Output the [x, y] coordinate of the center of the cell containing the given text.  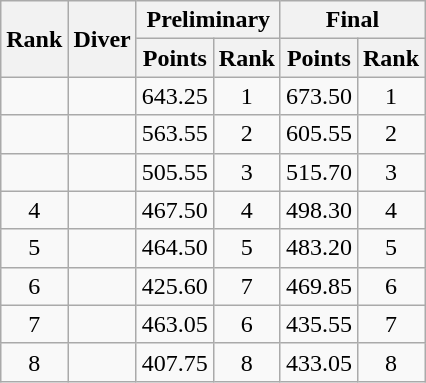
515.70 [318, 172]
433.05 [318, 362]
643.25 [174, 96]
673.50 [318, 96]
464.50 [174, 248]
Preliminary [208, 20]
407.75 [174, 362]
467.50 [174, 210]
605.55 [318, 134]
435.55 [318, 324]
469.85 [318, 286]
498.30 [318, 210]
483.20 [318, 248]
Final [352, 20]
425.60 [174, 286]
Diver [102, 39]
463.05 [174, 324]
505.55 [174, 172]
563.55 [174, 134]
